Pinpoint the cell where the given text exists, returning its (X, Y) midpoint coordinate. 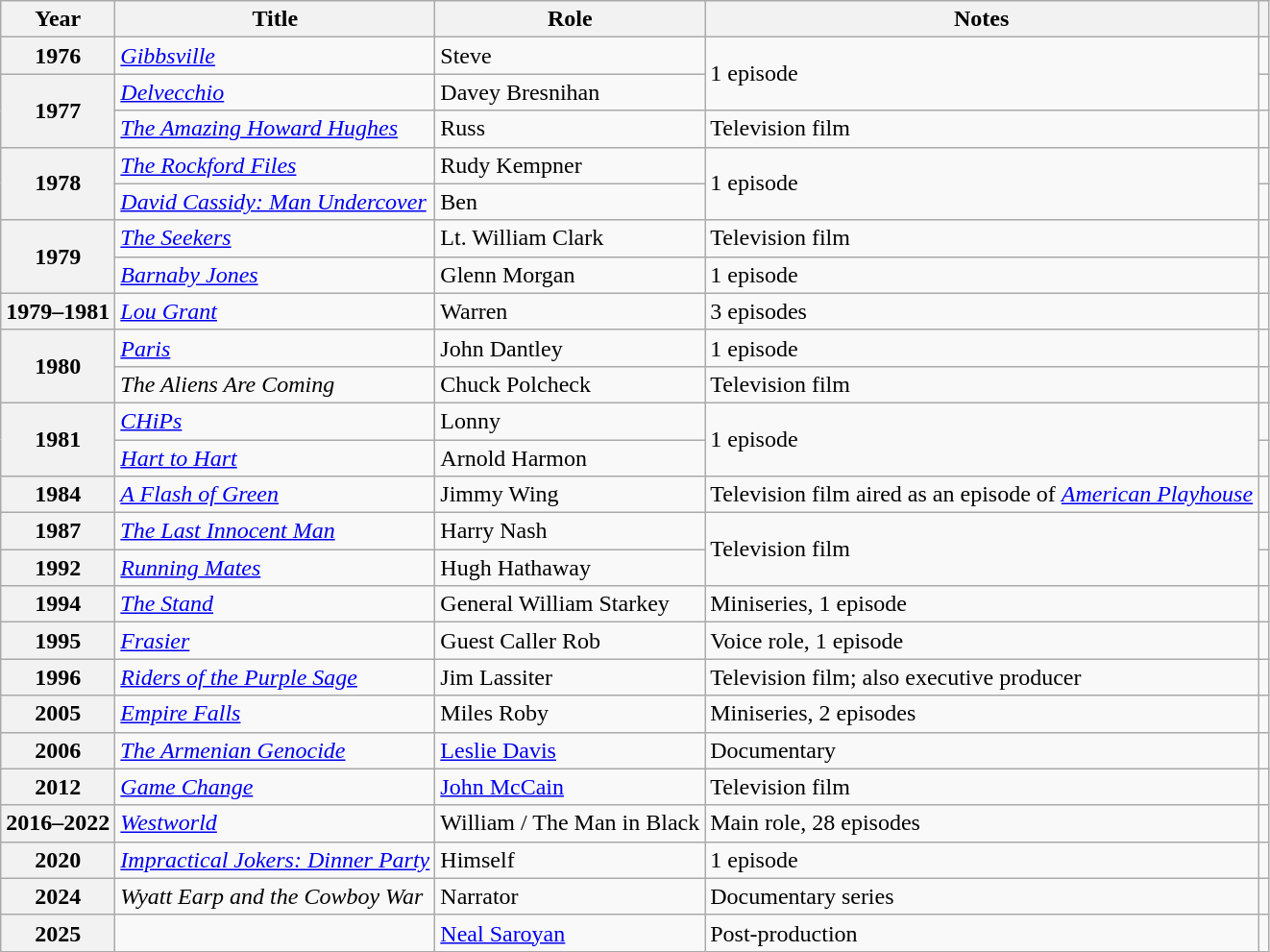
Arnold Harmon (571, 458)
Lonny (571, 421)
Harry Nash (571, 531)
David Cassidy: Man Undercover (275, 202)
Himself (571, 860)
Wyatt Earp and the Cowboy War (275, 896)
Voice role, 1 episode (982, 641)
1981 (58, 439)
John McCain (571, 787)
Gibbsville (275, 56)
The Rockford Files (275, 165)
Game Change (275, 787)
The Last Innocent Man (275, 531)
Miniseries, 1 episode (982, 604)
Post-production (982, 933)
Empire Falls (275, 714)
The Aliens Are Coming (275, 384)
Steve (571, 56)
The Stand (275, 604)
1995 (58, 641)
A Flash of Green (275, 495)
Lou Grant (275, 311)
Year (58, 19)
Guest Caller Rob (571, 641)
Frasier (275, 641)
Documentary series (982, 896)
The Armenian Genocide (275, 750)
3 episodes (982, 311)
Neal Saroyan (571, 933)
Jim Lassiter (571, 677)
Westworld (275, 823)
Hugh Hathaway (571, 568)
Running Mates (275, 568)
John Dantley (571, 348)
Paris (275, 348)
The Seekers (275, 238)
Jimmy Wing (571, 495)
1996 (58, 677)
Riders of the Purple Sage (275, 677)
2024 (58, 896)
2016–2022 (58, 823)
Documentary (982, 750)
Rudy Kempner (571, 165)
1978 (58, 183)
General William Starkey (571, 604)
Title (275, 19)
1977 (58, 110)
Leslie Davis (571, 750)
Davey Bresnihan (571, 92)
Russ (571, 129)
Miniseries, 2 episodes (982, 714)
Chuck Polcheck (571, 384)
2006 (58, 750)
2012 (58, 787)
2005 (58, 714)
Narrator (571, 896)
CHiPs (275, 421)
2020 (58, 860)
2025 (58, 933)
Lt. William Clark (571, 238)
1994 (58, 604)
1992 (58, 568)
William / The Man in Black (571, 823)
Television film; also executive producer (982, 677)
Glenn Morgan (571, 275)
Ben (571, 202)
Miles Roby (571, 714)
Notes (982, 19)
Main role, 28 episodes (982, 823)
Role (571, 19)
Hart to Hart (275, 458)
Barnaby Jones (275, 275)
Delvecchio (275, 92)
1984 (58, 495)
1980 (58, 366)
1976 (58, 56)
The Amazing Howard Hughes (275, 129)
1979 (58, 256)
Warren (571, 311)
1987 (58, 531)
Television film aired as an episode of American Playhouse (982, 495)
1979–1981 (58, 311)
Impractical Jokers: Dinner Party (275, 860)
